Provide the [X, Y] coordinate of the cell's center where the given text is located.  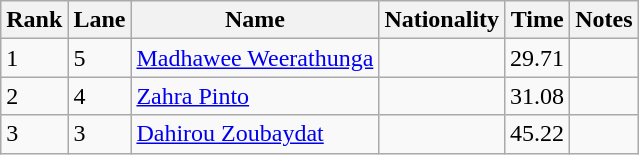
Dahirou Zoubaydat [255, 134]
Rank [34, 20]
2 [34, 96]
Zahra Pinto [255, 96]
29.71 [538, 58]
45.22 [538, 134]
Time [538, 20]
Notes [604, 20]
Name [255, 20]
31.08 [538, 96]
Nationality [442, 20]
5 [100, 58]
Lane [100, 20]
4 [100, 96]
Madhawee Weerathunga [255, 58]
1 [34, 58]
